For the text-containing cell, return its midpoint in (x, y) coordinate format. 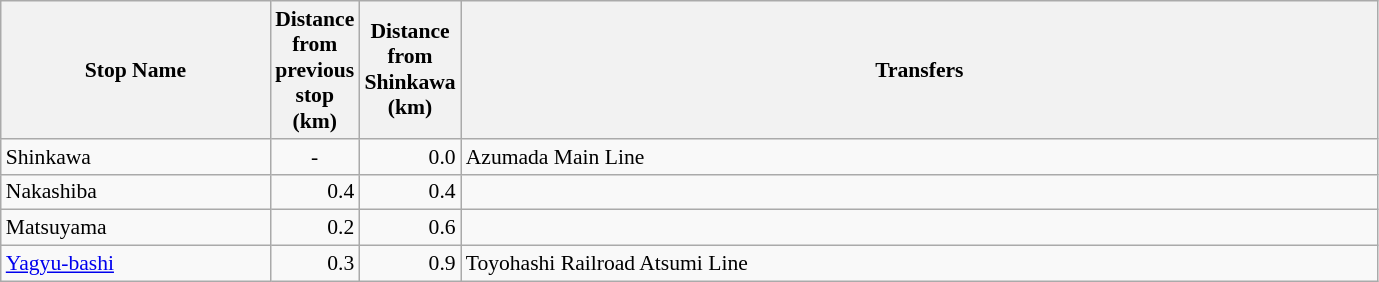
Nakashiba (136, 192)
Toyohashi Railroad Atsumi Line (920, 264)
Distance from previous stop(km) (314, 70)
0.3 (314, 264)
0.6 (410, 228)
Transfers (920, 70)
Distance from Shinkawa(km) (410, 70)
Matsuyama (136, 228)
Shinkawa (136, 157)
0.0 (410, 157)
- (314, 157)
Azumada Main Line (920, 157)
Stop Name (136, 70)
0.2 (314, 228)
0.9 (410, 264)
Yagyu-bashi (136, 264)
